Find where the given text appears and provide that cell's center as [x, y] coordinate. 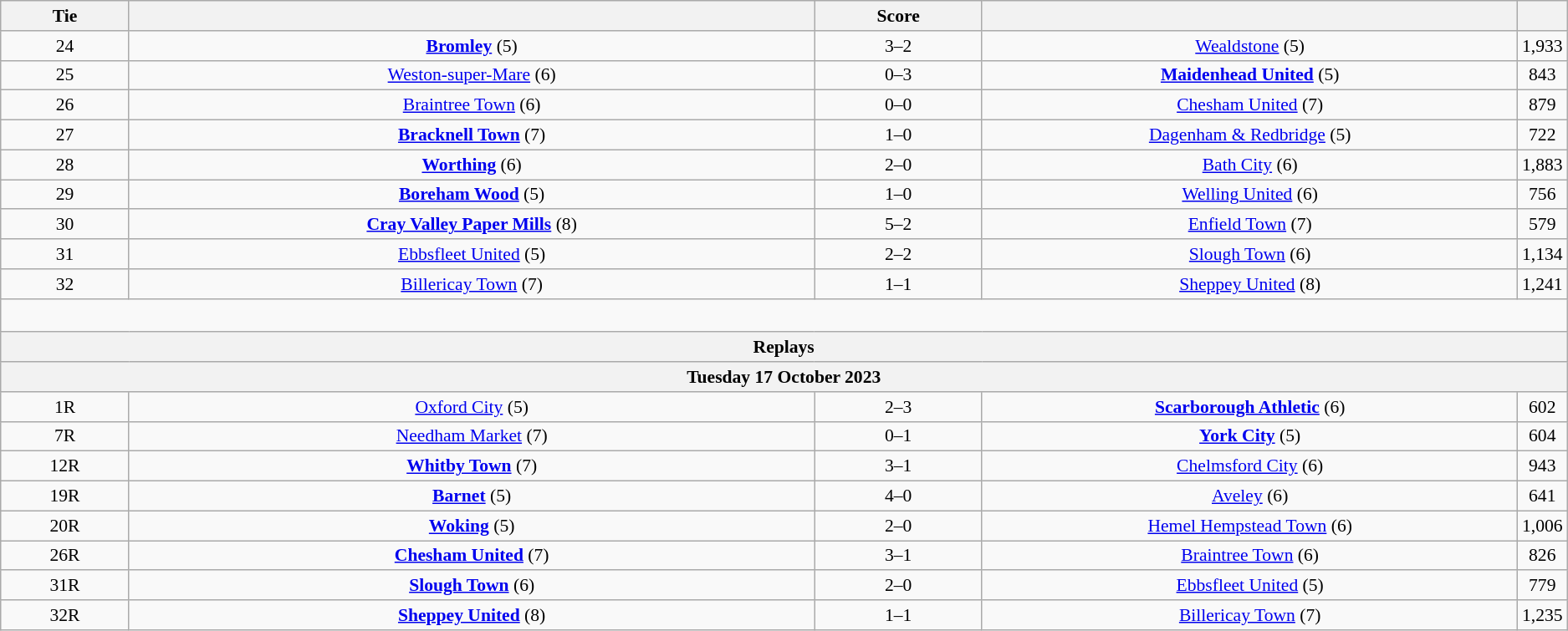
Whitby Town (7) [472, 466]
943 [1542, 466]
579 [1542, 225]
641 [1542, 496]
19R [65, 496]
32 [65, 284]
32R [65, 615]
Chelmsford City (6) [1249, 466]
826 [1542, 556]
26 [65, 105]
Welling United (6) [1249, 195]
Bromley (5) [472, 46]
30 [65, 225]
31 [65, 254]
Replays [784, 348]
Cray Valley Paper Mills (8) [472, 225]
843 [1542, 75]
Bracknell Town (7) [472, 135]
7R [65, 436]
York City (5) [1249, 436]
Needham Market (7) [472, 436]
27 [65, 135]
1,235 [1542, 615]
Bath City (6) [1249, 165]
25 [65, 75]
Worthing (6) [472, 165]
Boreham Wood (5) [472, 195]
Oxford City (5) [472, 407]
29 [65, 195]
722 [1542, 135]
26R [65, 556]
1,241 [1542, 284]
0–3 [898, 75]
779 [1542, 586]
Woking (5) [472, 526]
31R [65, 586]
Tie [65, 16]
1,134 [1542, 254]
Tuesday 17 October 2023 [784, 377]
Dagenham & Redbridge (5) [1249, 135]
3–2 [898, 46]
Weston-super-Mare (6) [472, 75]
1R [65, 407]
1,006 [1542, 526]
Hemel Hempstead Town (6) [1249, 526]
Score [898, 16]
0–1 [898, 436]
Maidenhead United (5) [1249, 75]
756 [1542, 195]
20R [65, 526]
604 [1542, 436]
Barnet (5) [472, 496]
5–2 [898, 225]
Wealdstone (5) [1249, 46]
Aveley (6) [1249, 496]
12R [65, 466]
0–0 [898, 105]
Scarborough Athletic (6) [1249, 407]
Enfield Town (7) [1249, 225]
2–2 [898, 254]
1,883 [1542, 165]
1,933 [1542, 46]
4–0 [898, 496]
24 [65, 46]
28 [65, 165]
602 [1542, 407]
2–3 [898, 407]
879 [1542, 105]
